Scan for the cell matching the given text and deliver its [X, Y] coordinate at center. 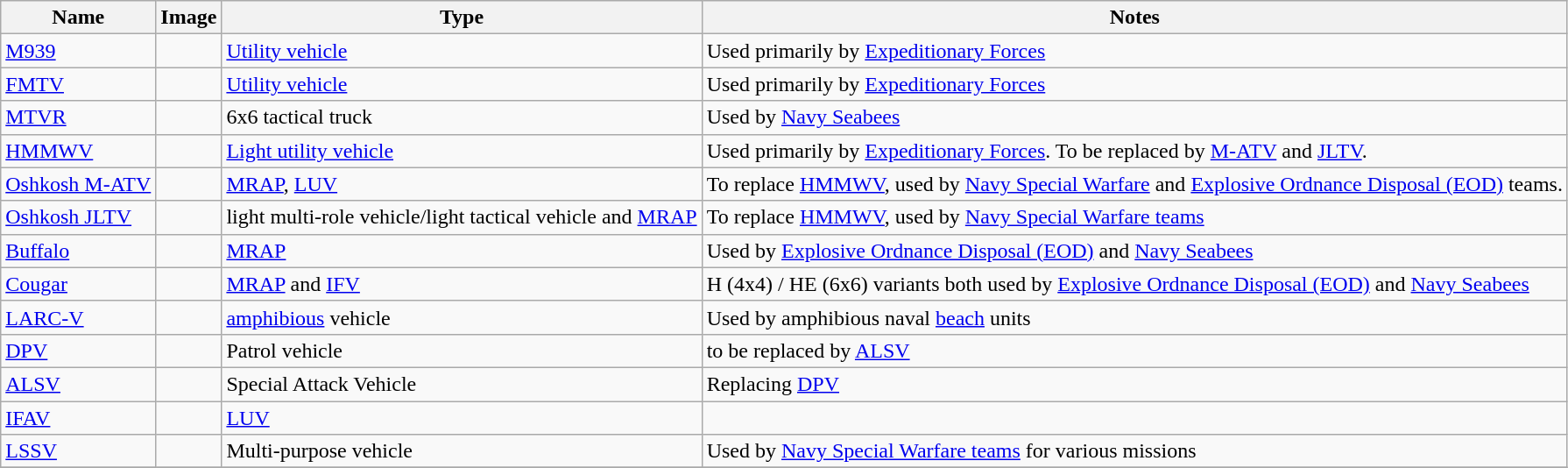
6x6 tactical truck [462, 117]
Used primarily by Expeditionary Forces. To be replaced by M-ATV and JLTV. [1134, 151]
Notes [1134, 18]
Used by Navy Special Warfare teams for various missions [1134, 451]
light multi-role vehicle/light tactical vehicle and MRAP [462, 217]
To replace HMMWV, used by Navy Special Warfare and Explosive Ordnance Disposal (EOD) teams. [1134, 184]
MRAP [462, 251]
Oshkosh JLTV [79, 217]
MRAP, LUV [462, 184]
Name [79, 18]
Buffalo [79, 251]
To replace HMMWV, used by Navy Special Warfare teams [1134, 217]
IFAV [79, 418]
Image [189, 18]
H (4x4) / HE (6x6) variants both used by Explosive Ordnance Disposal (EOD) and Navy Seabees [1134, 284]
LARC-V [79, 317]
Cougar [79, 284]
MRAP and IFV [462, 284]
ALSV [79, 384]
to be replaced by ALSV [1134, 351]
HMMWV [79, 151]
DPV [79, 351]
Patrol vehicle [462, 351]
Light utility vehicle [462, 151]
Type [462, 18]
FMTV [79, 84]
amphibious vehicle [462, 317]
MTVR [79, 117]
Used by amphibious naval beach units [1134, 317]
LSSV [79, 451]
Oshkosh M-ATV [79, 184]
Replacing DPV [1134, 384]
Used by Explosive Ordnance Disposal (EOD) and Navy Seabees [1134, 251]
Multi-purpose vehicle [462, 451]
M939 [79, 51]
Special Attack Vehicle [462, 384]
Used by Navy Seabees [1134, 117]
LUV [462, 418]
